Capture the cell that displays the provided text and extract its [x, y] central coordinate. 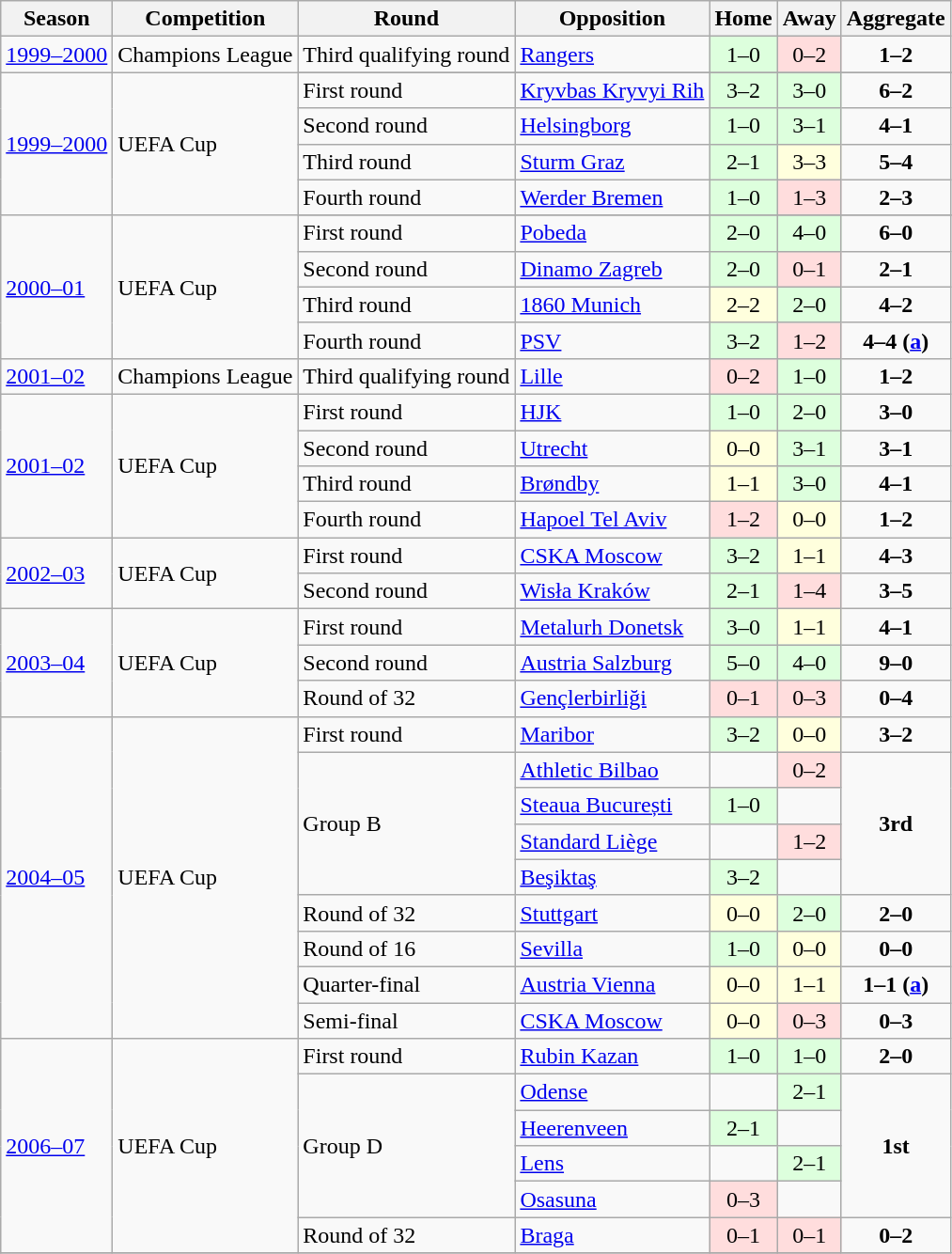
Austria Salzburg [613, 663]
Dinamo Zagreb [613, 269]
Athletic Bilbao [613, 770]
5–4 [896, 162]
Competition [205, 19]
5–0 [743, 663]
Lens [613, 1164]
Austria Vienna [613, 984]
Season [56, 19]
Away [809, 19]
Steaua București [613, 806]
3rd [896, 823]
Maribor [613, 734]
Lille [613, 376]
4–2 [896, 305]
1st [896, 1146]
9–0 [896, 663]
Rangers [613, 55]
Gençlerbirliği [613, 698]
Braga [613, 1235]
3–5 [896, 591]
Hapoel Tel Aviv [613, 520]
Group D [406, 1146]
2000–01 [56, 287]
Osasuna [613, 1199]
Werder Bremen [613, 197]
Quarter-final [406, 984]
Stuttgart [613, 913]
Semi-final [406, 1020]
Rubin Kazan [613, 1057]
Opposition [613, 19]
1–4 [809, 591]
4–4 (a) [896, 340]
Home [743, 19]
Pobeda [613, 233]
Brøndby [613, 484]
Round [406, 19]
2006–07 [56, 1146]
2003–04 [56, 663]
6–0 [896, 233]
Sturm Graz [613, 162]
0–4 [896, 698]
Heerenveen [613, 1128]
Round of 16 [406, 948]
Odense [613, 1092]
1860 Munich [613, 305]
1–1 (a) [896, 984]
2004–05 [56, 878]
Utrecht [613, 448]
Kryvbas Kryvyi Rih [613, 90]
2–2 [743, 305]
Aggregate [896, 19]
2002–03 [56, 573]
Helsingborg [613, 126]
Metalurh Donetsk [613, 627]
3–3 [809, 162]
PSV [613, 340]
4–3 [896, 556]
Wisła Kraków [613, 591]
Standard Liège [613, 841]
2–3 [896, 197]
1–3 [809, 197]
HJK [613, 412]
Beşiktaş [613, 877]
Group B [406, 823]
Sevilla [613, 948]
6–2 [896, 90]
